Scan for the cell matching the given text and deliver its [X, Y] coordinate at center. 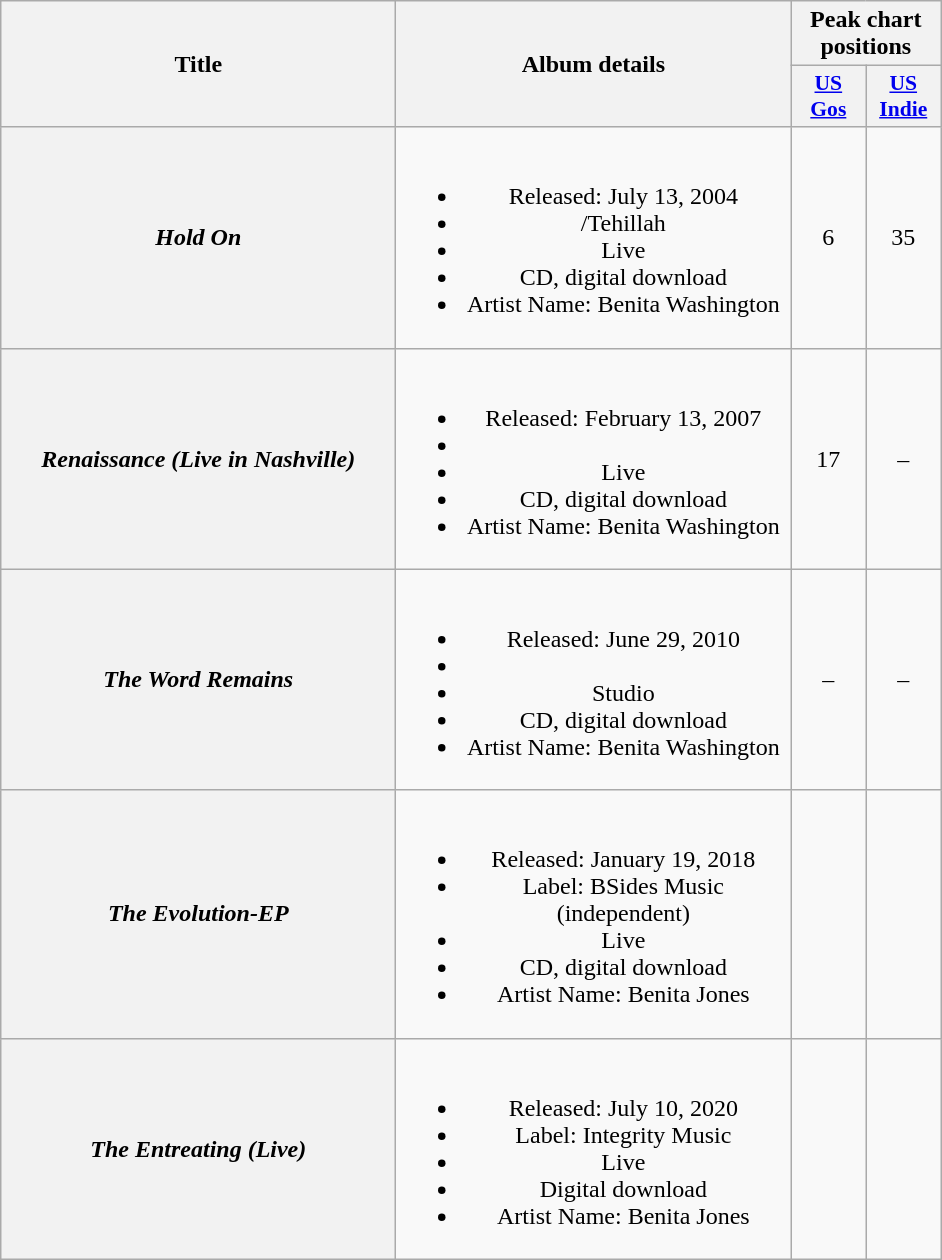
Hold On [198, 238]
USGos [828, 96]
The Word Remains [198, 680]
The Entreating (Live) [198, 1148]
Peak chart positions [866, 34]
Released: July 13, 2004/TehillahLiveCD, digital downloadArtist Name: Benita Washington [594, 238]
The Evolution-EP [198, 914]
Released: June 29, 2010StudioCD, digital downloadArtist Name: Benita Washington [594, 680]
35 [904, 238]
17 [828, 458]
Title [198, 64]
USIndie [904, 96]
6 [828, 238]
Released: January 19, 2018Label: BSides Music (independent)LiveCD, digital downloadArtist Name: Benita Jones [594, 914]
Renaissance (Live in Nashville) [198, 458]
Released: February 13, 2007LiveCD, digital downloadArtist Name: Benita Washington [594, 458]
Album details [594, 64]
Released: July 10, 2020Label: Integrity MusicLiveDigital downloadArtist Name: Benita Jones [594, 1148]
